Return (x, y) of the center of cell containing provided text 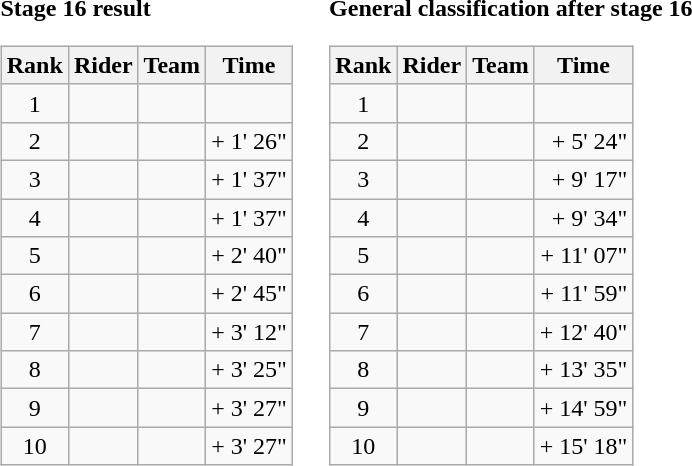
+ 1' 26" (250, 141)
+ 3' 25" (250, 370)
+ 12' 40" (584, 332)
+ 11' 07" (584, 256)
+ 5' 24" (584, 141)
+ 9' 34" (584, 217)
+ 11' 59" (584, 294)
+ 2' 45" (250, 294)
+ 13' 35" (584, 370)
+ 9' 17" (584, 179)
+ 2' 40" (250, 256)
+ 3' 12" (250, 332)
+ 14' 59" (584, 408)
+ 15' 18" (584, 446)
